Return (X, Y) of the center of cell containing provided text 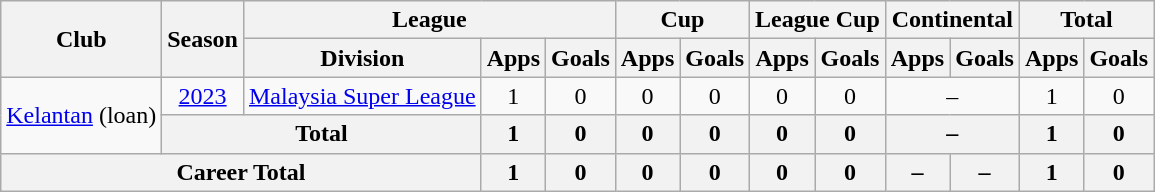
Cup (682, 20)
Continental (952, 20)
League (429, 20)
Malaysia Super League (362, 96)
Club (82, 39)
2023 (203, 96)
Career Total (241, 172)
Season (203, 39)
League Cup (818, 20)
Division (362, 58)
Kelantan (loan) (82, 115)
